Return (X, Y) of the center of cell containing provided text 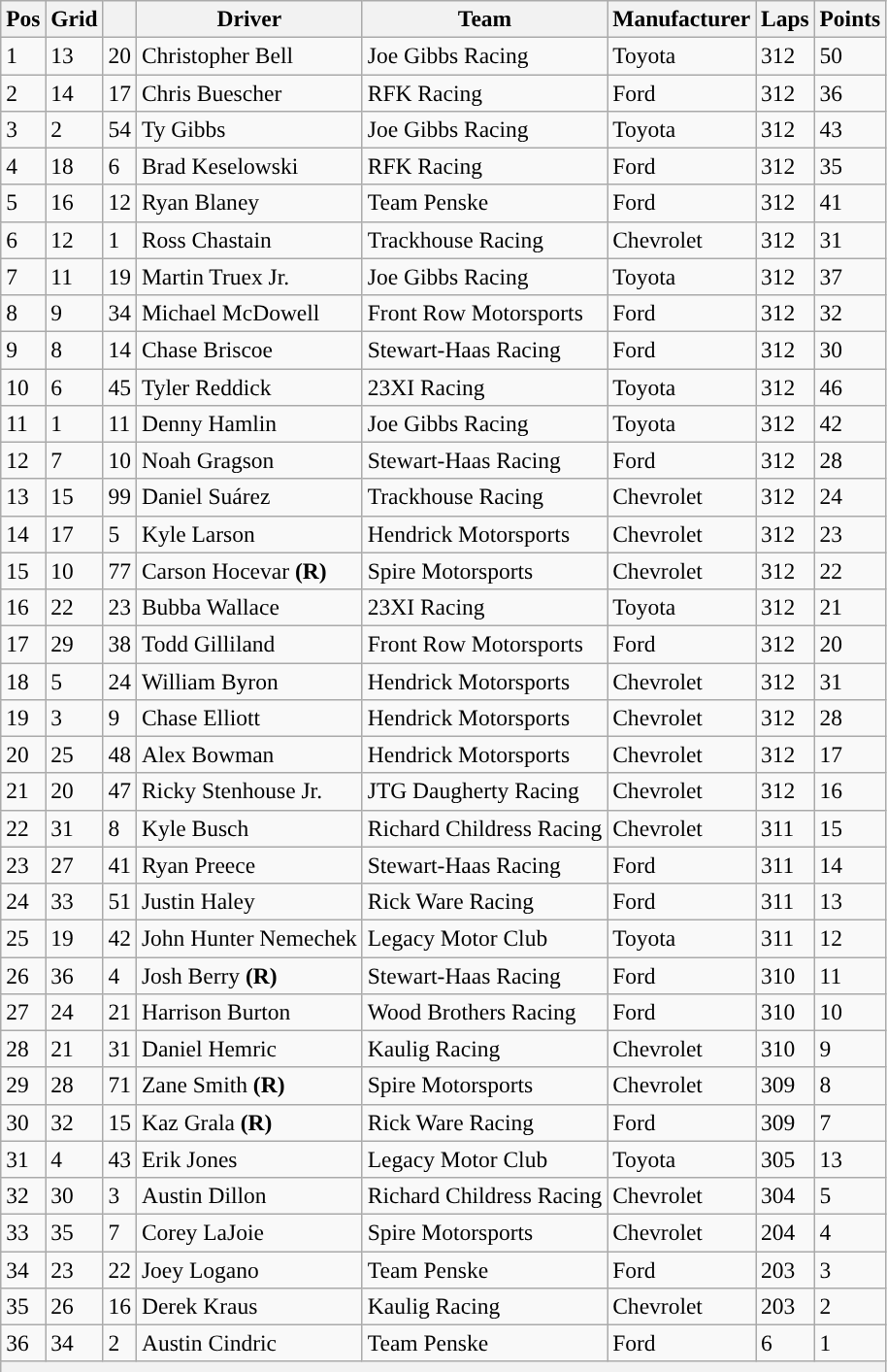
Chase Briscoe (248, 350)
46 (850, 386)
Kaz Grala (R) (248, 1122)
Pos (23, 18)
Ty Gibbs (248, 129)
Christopher Bell (248, 55)
Erik Jones (248, 1159)
Martin Truex Jr. (248, 277)
99 (119, 497)
Kyle Larson (248, 534)
John Hunter Nemechek (248, 938)
Daniel Hemric (248, 1049)
Chris Buescher (248, 92)
51 (119, 901)
Ryan Blaney (248, 203)
Team (484, 18)
Carson Hocevar (R) (248, 571)
50 (850, 55)
Todd Gilliland (248, 644)
Josh Berry (R) (248, 975)
204 (786, 1232)
Manufacturer (681, 18)
Denny Hamlin (248, 423)
Derek Kraus (248, 1306)
Ross Chastain (248, 240)
Austin Cindric (248, 1343)
Ricky Stenhouse Jr. (248, 791)
305 (786, 1159)
71 (119, 1086)
48 (119, 754)
Points (850, 18)
Driver (248, 18)
Noah Gragson (248, 460)
Justin Haley (248, 901)
Michael McDowell (248, 313)
Brad Keselowski (248, 166)
Chase Elliott (248, 718)
304 (786, 1195)
47 (119, 791)
Bubba Wallace (248, 607)
37 (850, 277)
William Byron (248, 681)
Daniel Suárez (248, 497)
Wood Brothers Racing (484, 1012)
Joey Logano (248, 1269)
JTG Daugherty Racing (484, 791)
Corey LaJoie (248, 1232)
Grid (74, 18)
Laps (786, 18)
54 (119, 129)
38 (119, 644)
Tyler Reddick (248, 386)
Austin Dillon (248, 1195)
Alex Bowman (248, 754)
45 (119, 386)
Harrison Burton (248, 1012)
Ryan Preece (248, 865)
Kyle Busch (248, 828)
77 (119, 571)
Zane Smith (R) (248, 1086)
